Capture the cell that displays the provided text and extract its [X, Y] central coordinate. 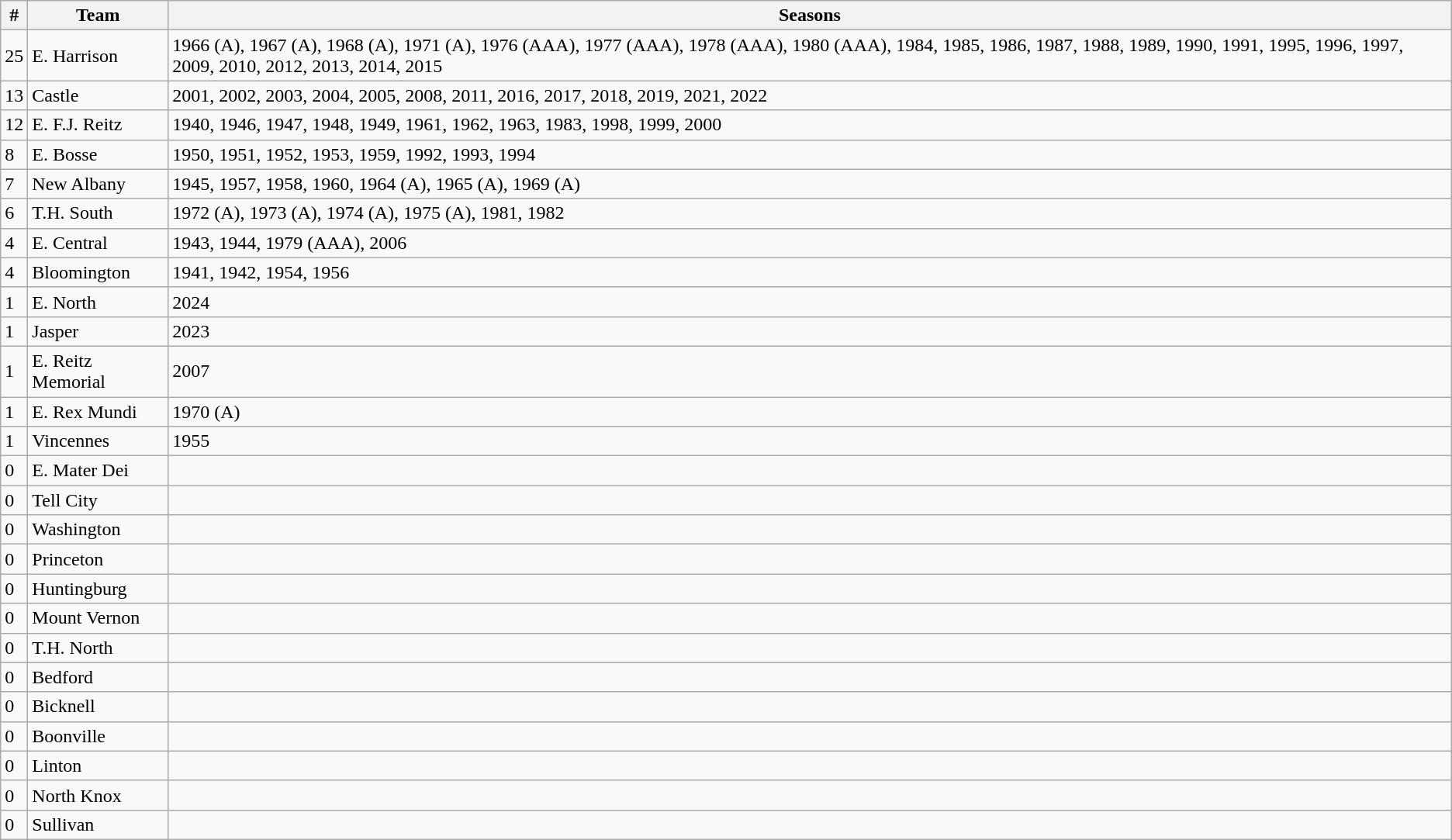
2023 [810, 331]
1972 (A), 1973 (A), 1974 (A), 1975 (A), 1981, 1982 [810, 213]
2024 [810, 302]
25 [14, 56]
E. Central [98, 243]
Seasons [810, 16]
6 [14, 213]
Jasper [98, 331]
12 [14, 125]
Washington [98, 530]
Mount Vernon [98, 618]
1940, 1946, 1947, 1948, 1949, 1961, 1962, 1963, 1983, 1998, 1999, 2000 [810, 125]
# [14, 16]
2007 [810, 371]
2001, 2002, 2003, 2004, 2005, 2008, 2011, 2016, 2017, 2018, 2019, 2021, 2022 [810, 95]
1943, 1944, 1979 (AAA), 2006 [810, 243]
New Albany [98, 184]
E. Mater Dei [98, 471]
1955 [810, 441]
T.H. South [98, 213]
T.H. North [98, 648]
7 [14, 184]
Boonville [98, 736]
Tell City [98, 500]
1941, 1942, 1954, 1956 [810, 272]
North Knox [98, 795]
1950, 1951, 1952, 1953, 1959, 1992, 1993, 1994 [810, 154]
Huntingburg [98, 589]
Bicknell [98, 707]
1945, 1957, 1958, 1960, 1964 (A), 1965 (A), 1969 (A) [810, 184]
Team [98, 16]
E. Harrison [98, 56]
E. F.J. Reitz [98, 125]
E. North [98, 302]
13 [14, 95]
E. Bosse [98, 154]
Castle [98, 95]
Bloomington [98, 272]
Vincennes [98, 441]
E. Reitz Memorial [98, 371]
Linton [98, 766]
E. Rex Mundi [98, 412]
8 [14, 154]
Bedford [98, 677]
Princeton [98, 559]
1970 (A) [810, 412]
Sullivan [98, 824]
